From the cell containing the given text, extract its center point as [X, Y] coordinate. 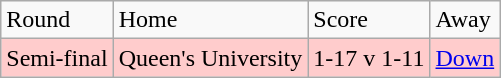
Semi-final [57, 58]
Down [465, 58]
Score [369, 20]
Home [210, 20]
Round [57, 20]
Queen's University [210, 58]
1-17 v 1-11 [369, 58]
Away [465, 20]
